Pinpoint the cell where the given text exists, returning its [X, Y] midpoint coordinate. 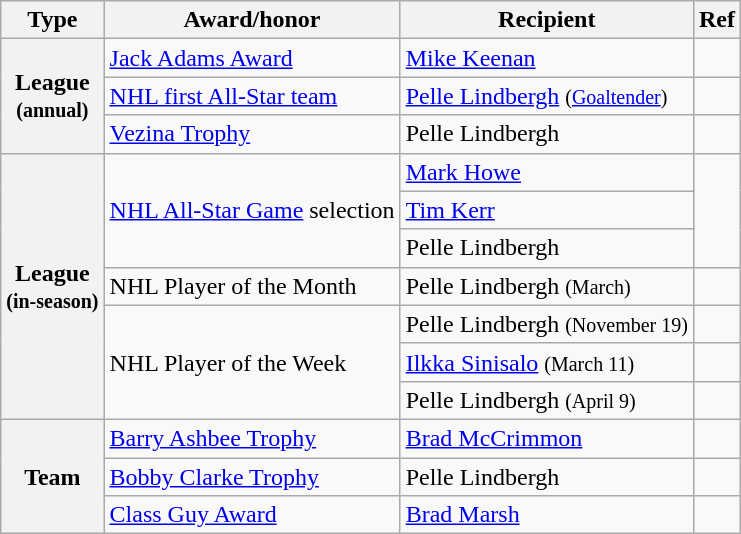
Jack Adams Award [252, 58]
NHL Player of the Month [252, 286]
Pelle Lindbergh (April 9) [546, 400]
NHL first All-Star team [252, 96]
Ilkka Sinisalo (March 11) [546, 362]
NHL Player of the Week [252, 362]
Vezina Trophy [252, 134]
Brad Marsh [546, 515]
Class Guy Award [252, 515]
Type [52, 20]
Award/honor [252, 20]
Pelle Lindbergh (March) [546, 286]
Pelle Lindbergh (November 19) [546, 324]
Mike Keenan [546, 58]
Recipient [546, 20]
Ref [716, 20]
Team [52, 476]
Mark Howe [546, 172]
Bobby Clarke Trophy [252, 477]
League(in-season) [52, 286]
League(annual) [52, 96]
Brad McCrimmon [546, 438]
Tim Kerr [546, 210]
Pelle Lindbergh (Goaltender) [546, 96]
Barry Ashbee Trophy [252, 438]
NHL All-Star Game selection [252, 210]
